Scan for the cell matching the given text and deliver its [x, y] coordinate at center. 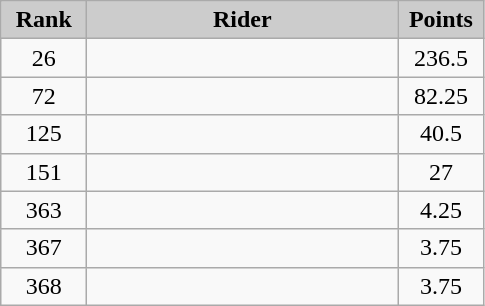
363 [44, 210]
125 [44, 134]
26 [44, 58]
Rider [242, 20]
82.25 [441, 96]
4.25 [441, 210]
367 [44, 248]
Points [441, 20]
72 [44, 96]
151 [44, 172]
Rank [44, 20]
40.5 [441, 134]
368 [44, 286]
27 [441, 172]
236.5 [441, 58]
